Locate the cell with the specified text and output its (x, y) center coordinate. 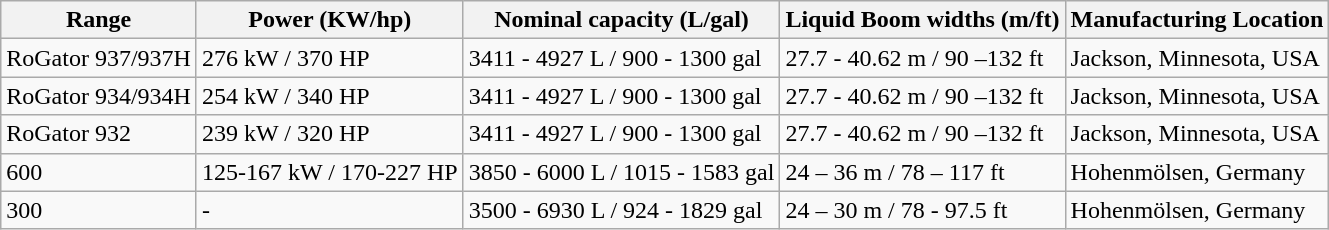
RoGator 932 (99, 134)
24 – 36 m / 78 – 117 ft (922, 172)
3500 - 6930 L / 924 - 1829 gal (622, 210)
RoGator 934/934H (99, 96)
125-167 kW / 170-227 HP (330, 172)
239 kW / 320 HP (330, 134)
Range (99, 20)
- (330, 210)
RoGator 937/937H (99, 58)
Manufacturing Location (1197, 20)
24 – 30 m / 78 - 97.5 ft (922, 210)
600 (99, 172)
300 (99, 210)
Nominal capacity (L/gal) (622, 20)
3850 - 6000 L / 1015 - 1583 gal (622, 172)
254 kW / 340 HP (330, 96)
Power (KW/hp) (330, 20)
Liquid Boom widths (m/ft) (922, 20)
276 kW / 370 HP (330, 58)
